Identify which cell holds the provided text, then report its [x, y] central coordinate. 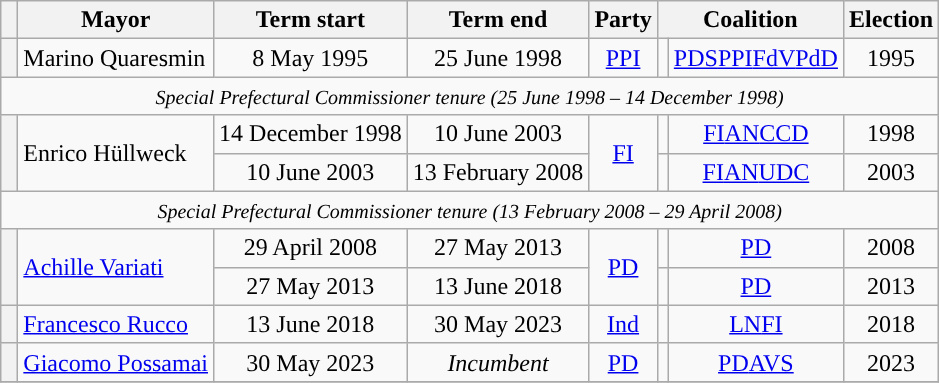
25 June 1998 [498, 58]
Term end [498, 20]
8 May 1995 [311, 58]
Enrico Hüllweck [116, 153]
Giacomo Possamai [116, 362]
Special Prefectural Commissioner tenure (13 February 2008 – 29 April 2008) [470, 210]
2003 [890, 172]
FIANUDC [756, 172]
Coalition [750, 20]
2023 [890, 362]
Election [890, 20]
Incumbent [498, 362]
Term start [311, 20]
1995 [890, 58]
Achille Variati [116, 267]
13 February 2008 [498, 172]
FIANCCD [756, 134]
Mayor [116, 20]
2008 [890, 248]
Special Prefectural Commissioner tenure (25 June 1998 – 14 December 1998) [470, 96]
Party [623, 20]
2018 [890, 324]
FI [623, 153]
LNFI [756, 324]
PDAVS [756, 362]
29 April 2008 [311, 248]
2013 [890, 286]
PDSPPIFdVPdD [756, 58]
PPI [623, 58]
14 December 1998 [311, 134]
Marino Quaresmin [116, 58]
1998 [890, 134]
Francesco Rucco [116, 324]
Ind [623, 324]
